Extract the [x, y] coordinate from the center of the cell holding the provided text.  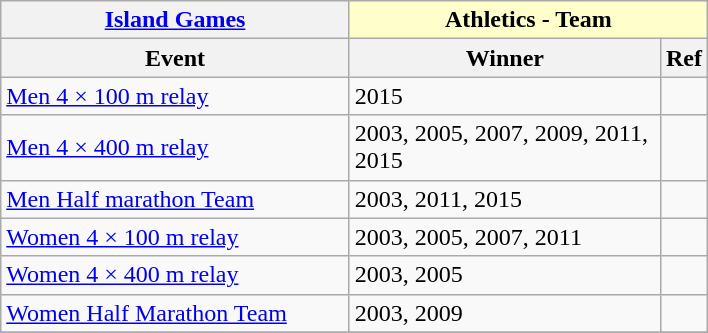
Event [176, 58]
2003, 2005, 2007, 2011 [504, 237]
Island Games [176, 20]
2003, 2005 [504, 275]
2003, 2005, 2007, 2009, 2011, 2015 [504, 148]
2003, 2011, 2015 [504, 199]
Men 4 × 400 m relay [176, 148]
Women 4 × 100 m relay [176, 237]
Women 4 × 400 m relay [176, 275]
Winner [504, 58]
Ref [684, 58]
Men Half marathon Team [176, 199]
Athletics - Team [528, 20]
2003, 2009 [504, 313]
2015 [504, 96]
Women Half Marathon Team [176, 313]
Men 4 × 100 m relay [176, 96]
